Scan for the cell matching the given text and deliver its (x, y) coordinate at center. 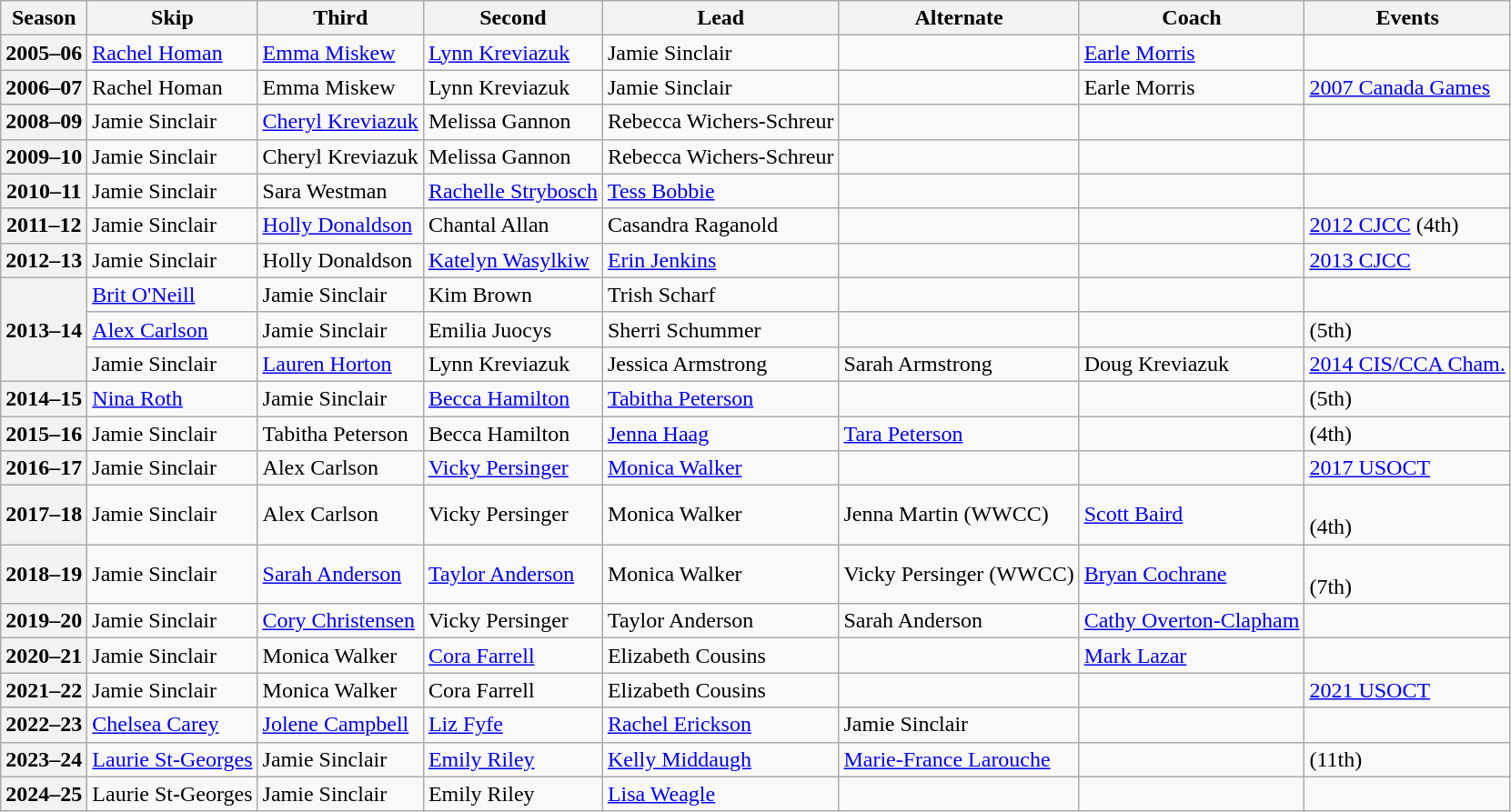
Emilia Juocys (513, 329)
(11th) (1407, 759)
2023–24 (44, 759)
Events (1407, 18)
2009–10 (44, 156)
Jenna Haag (720, 434)
Kim Brown (513, 295)
Marie-France Larouche (959, 759)
2005–06 (44, 53)
Jenna Martin (WWCC) (959, 515)
Alternate (959, 18)
Sarah Armstrong (959, 364)
2006–07 (44, 87)
2021 USOCT (1407, 690)
2008–09 (44, 122)
Skip (173, 18)
Jolene Campbell (340, 725)
2011–12 (44, 226)
Brit O'Neill (173, 295)
2024–25 (44, 794)
2020–21 (44, 656)
2013 CJCC (1407, 260)
Third (340, 18)
Lead (720, 18)
2021–22 (44, 690)
2017–18 (44, 515)
Katelyn Wasylkiw (513, 260)
Rachelle Strybosch (513, 191)
Nina Roth (173, 398)
2014–15 (44, 398)
2018–19 (44, 575)
Tess Bobbie (720, 191)
Cory Christensen (340, 621)
Rachel Erickson (720, 725)
Tara Peterson (959, 434)
2016–17 (44, 468)
2022–23 (44, 725)
(7th) (1407, 575)
Lauren Horton (340, 364)
Second (513, 18)
2007 Canada Games (1407, 87)
2019–20 (44, 621)
Sara Westman (340, 191)
Sherri Schummer (720, 329)
Lisa Weagle (720, 794)
Scott Baird (1192, 515)
Liz Fyfe (513, 725)
Jessica Armstrong (720, 364)
2017 USOCT (1407, 468)
Chelsea Carey (173, 725)
Casandra Raganold (720, 226)
2012–13 (44, 260)
2012 CJCC (4th) (1407, 226)
Chantal Allan (513, 226)
Doug Kreviazuk (1192, 364)
2014 CIS/CCA Cham. (1407, 364)
Kelly Middaugh (720, 759)
Vicky Persinger (WWCC) (959, 575)
Cathy Overton-Clapham (1192, 621)
Coach (1192, 18)
Trish Scharf (720, 295)
2010–11 (44, 191)
Bryan Cochrane (1192, 575)
Season (44, 18)
Mark Lazar (1192, 656)
2013–14 (44, 329)
Erin Jenkins (720, 260)
2015–16 (44, 434)
